Identify which cell holds the provided text, then report its [x, y] central coordinate. 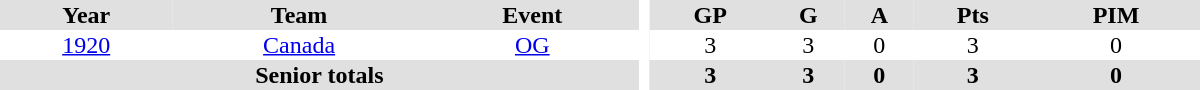
PIM [1116, 15]
Year [86, 15]
G [808, 15]
GP [710, 15]
1920 [86, 45]
A [880, 15]
Canada [298, 45]
Senior totals [320, 75]
Event [532, 15]
Team [298, 15]
OG [532, 45]
Pts [973, 15]
